Provide the (X, Y) coordinate of the cell's center where the given text is located.  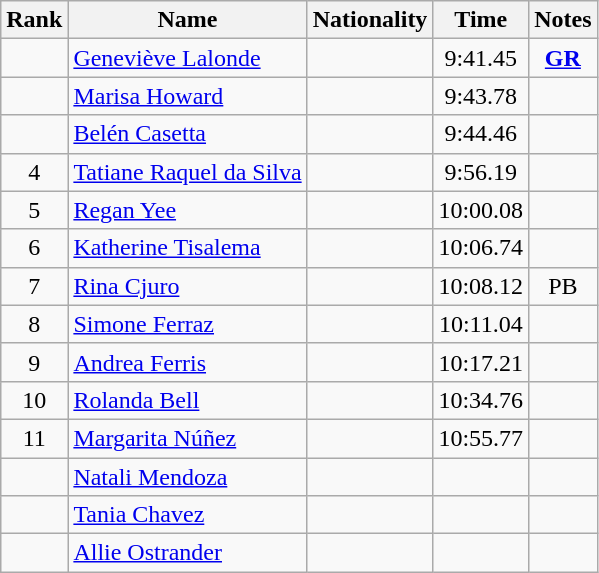
Katherine Tisalema (188, 248)
Andrea Ferris (188, 362)
10:08.12 (481, 286)
5 (34, 210)
10:34.76 (481, 400)
10:06.74 (481, 248)
10:17.21 (481, 362)
Rank (34, 20)
Allie Ostrander (188, 553)
Rolanda Bell (188, 400)
9:56.19 (481, 172)
Rina Cjuro (188, 286)
6 (34, 248)
Margarita Núñez (188, 438)
Nationality (370, 20)
9:41.45 (481, 58)
Belén Casetta (188, 134)
7 (34, 286)
Regan Yee (188, 210)
PB (563, 286)
Marisa Howard (188, 96)
9:44.46 (481, 134)
4 (34, 172)
Geneviève Lalonde (188, 58)
10:11.04 (481, 324)
Simone Ferraz (188, 324)
10:00.08 (481, 210)
Tania Chavez (188, 515)
Notes (563, 20)
Tatiane Raquel da Silva (188, 172)
Natali Mendoza (188, 477)
9:43.78 (481, 96)
GR (563, 58)
11 (34, 438)
Time (481, 20)
9 (34, 362)
Name (188, 20)
10:55.77 (481, 438)
10 (34, 400)
8 (34, 324)
